Return [x, y] of the center of cell containing provided text 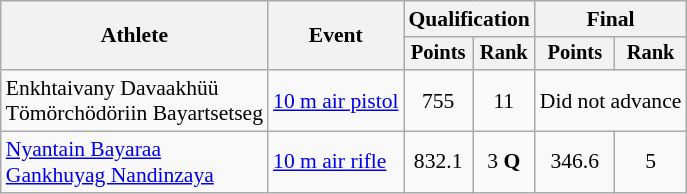
11 [504, 100]
Final [611, 19]
Qualification [470, 19]
Athlete [134, 36]
755 [438, 100]
5 [651, 162]
Enkhtaivany DavaakhüüTömörchödöriin Bayartsetseg [134, 100]
10 m air pistol [336, 100]
832.1 [438, 162]
Event [336, 36]
Nyantain BayaraaGankhuyag Nandinzaya [134, 162]
10 m air rifle [336, 162]
346.6 [575, 162]
Did not advance [611, 100]
3 Q [504, 162]
